Determine the (X, Y) coordinate at the center of the cell enclosing the given text.  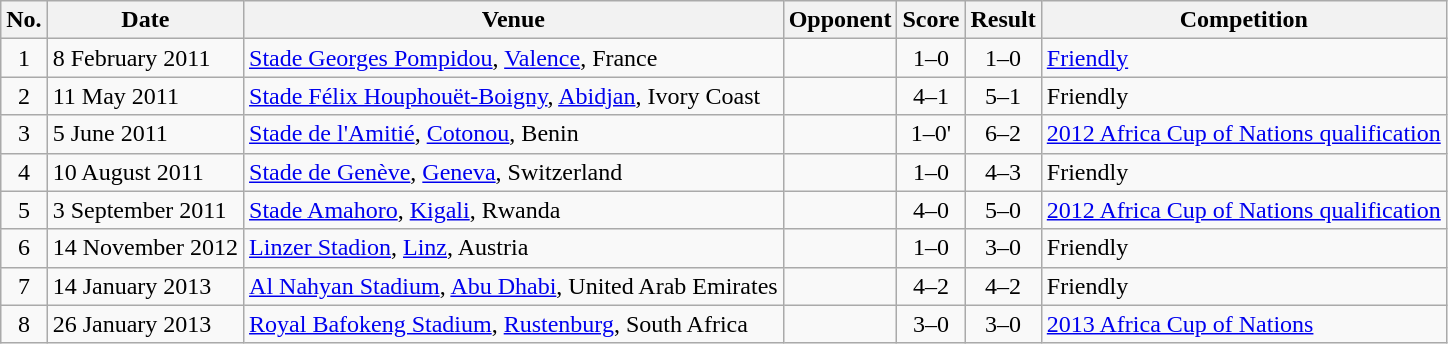
14 November 2012 (145, 248)
Competition (1244, 20)
26 January 2013 (145, 324)
Linzer Stadion, Linz, Austria (514, 248)
8 (24, 324)
8 February 2011 (145, 58)
2 (24, 96)
No. (24, 20)
6–2 (1003, 134)
4–1 (931, 96)
6 (24, 248)
Score (931, 20)
Stade Georges Pompidou, Valence, France (514, 58)
Royal Bafokeng Stadium, Rustenburg, South Africa (514, 324)
4 (24, 172)
2013 Africa Cup of Nations (1244, 324)
11 May 2011 (145, 96)
Stade Félix Houphouët-Boigny, Abidjan, Ivory Coast (514, 96)
Stade Amahoro, Kigali, Rwanda (514, 210)
Opponent (840, 20)
14 January 2013 (145, 286)
3 (24, 134)
4–0 (931, 210)
Date (145, 20)
3 September 2011 (145, 210)
Al Nahyan Stadium, Abu Dhabi, United Arab Emirates (514, 286)
5 June 2011 (145, 134)
Stade de Genève, Geneva, Switzerland (514, 172)
Venue (514, 20)
4–3 (1003, 172)
Result (1003, 20)
1–0' (931, 134)
Stade de l'Amitié, Cotonou, Benin (514, 134)
5–1 (1003, 96)
10 August 2011 (145, 172)
5–0 (1003, 210)
5 (24, 210)
7 (24, 286)
1 (24, 58)
